Identify which cell holds the provided text, then report its [X, Y] central coordinate. 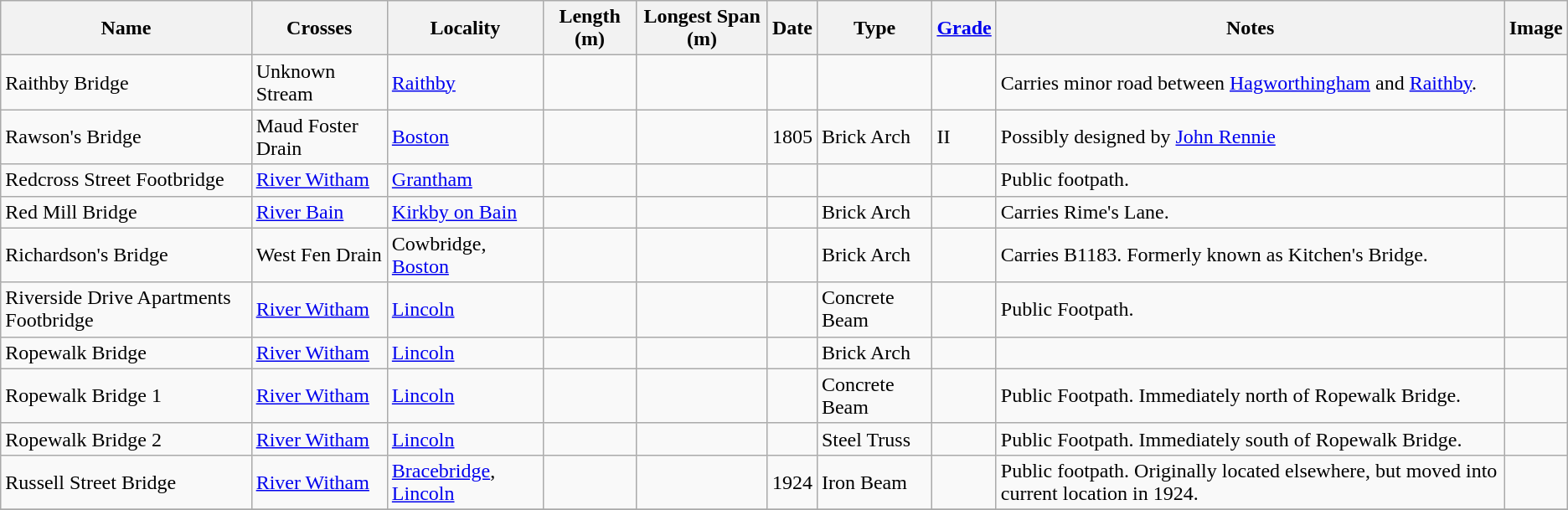
Bracebridge, Lincoln [465, 482]
Raithby [465, 82]
1924 [792, 482]
Redcross Street Footbridge [126, 180]
Red Mill Bridge [126, 212]
Unknown Stream [319, 82]
Russell Street Bridge [126, 482]
Crosses [319, 28]
Carries B1183. Formerly known as Kitchen's Bridge. [1250, 255]
Longest Span (m) [702, 28]
Locality [465, 28]
Raithby Bridge [126, 82]
Iron Beam [874, 482]
Image [1536, 28]
Public Footpath. Immediately north of Ropewalk Bridge. [1250, 395]
Cowbridge, Boston [465, 255]
Public Footpath. Immediately south of Ropewalk Bridge. [1250, 439]
Date [792, 28]
Riverside Drive Apartments Footbridge [126, 310]
Possibly designed by John Rennie [1250, 137]
II [964, 137]
Public footpath. Originally located elsewhere, but moved into current location in 1924. [1250, 482]
Grade [964, 28]
Steel Truss [874, 439]
River Bain [319, 212]
Name [126, 28]
Kirkby on Bain [465, 212]
1805 [792, 137]
Public Footpath. [1250, 310]
Ropewalk Bridge 2 [126, 439]
Type [874, 28]
Ropewalk Bridge 1 [126, 395]
Rawson's Bridge [126, 137]
Ropewalk Bridge [126, 353]
Public footpath. [1250, 180]
Length (m) [590, 28]
Notes [1250, 28]
Maud Foster Drain [319, 137]
Carries Rime's Lane. [1250, 212]
Boston [465, 137]
West Fen Drain [319, 255]
Grantham [465, 180]
Carries minor road between Hagworthingham and Raithby. [1250, 82]
Richardson's Bridge [126, 255]
